Locate the cell with the specified text and output its (X, Y) center coordinate. 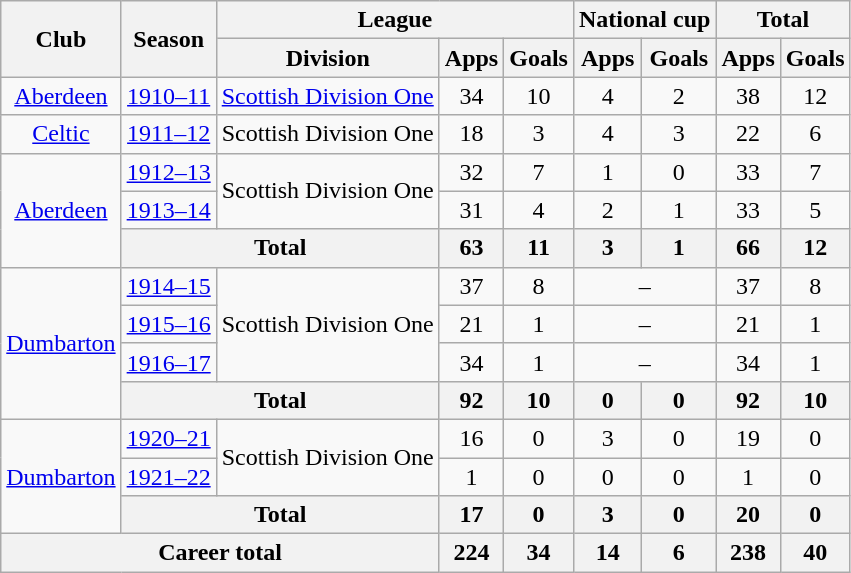
14 (607, 553)
63 (471, 248)
19 (748, 438)
Season (168, 39)
11 (539, 248)
38 (748, 96)
18 (471, 134)
16 (471, 438)
32 (471, 172)
31 (471, 210)
1914–15 (168, 286)
1911–12 (168, 134)
1921–22 (168, 477)
238 (748, 553)
224 (471, 553)
1920–21 (168, 438)
Club (61, 39)
Celtic (61, 134)
5 (815, 210)
17 (471, 515)
66 (748, 248)
1915–16 (168, 324)
Division (328, 58)
1913–14 (168, 210)
40 (815, 553)
League (394, 20)
Career total (220, 553)
National cup (644, 20)
1916–17 (168, 362)
1910–11 (168, 96)
22 (748, 134)
20 (748, 515)
1912–13 (168, 172)
